Return (x, y) of the center of cell containing provided text 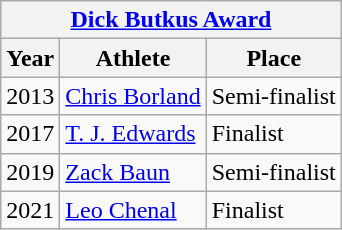
2019 (30, 172)
2013 (30, 96)
Zack Baun (133, 172)
T. J. Edwards (133, 134)
Athlete (133, 58)
Leo Chenal (133, 210)
2021 (30, 210)
Dick Butkus Award (171, 20)
Chris Borland (133, 96)
Year (30, 58)
2017 (30, 134)
Place (274, 58)
